Return the [X, Y] coordinate for the center point of the cell that contains the specified text.  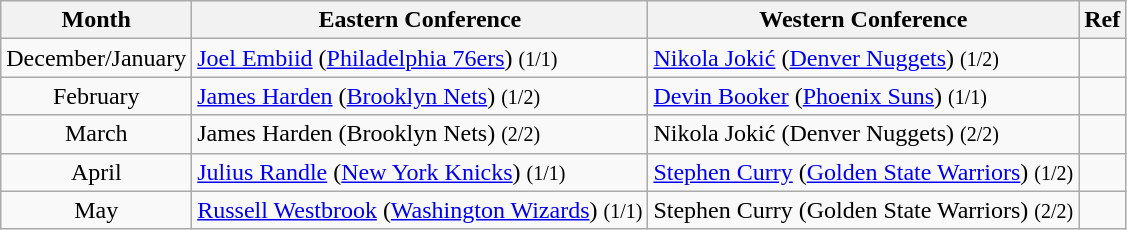
Month [96, 20]
March [96, 134]
December/January [96, 58]
Joel Embiid (Philadelphia 76ers) (1/1) [420, 58]
Stephen Curry (Golden State Warriors) (1/2) [864, 172]
Eastern Conference [420, 20]
Julius Randle (New York Knicks) (1/1) [420, 172]
Stephen Curry (Golden State Warriors) (2/2) [864, 210]
Western Conference [864, 20]
February [96, 96]
Nikola Jokić (Denver Nuggets) (1/2) [864, 58]
James Harden (Brooklyn Nets) (2/2) [420, 134]
James Harden (Brooklyn Nets) (1/2) [420, 96]
Ref [1102, 20]
April [96, 172]
Devin Booker (Phoenix Suns) (1/1) [864, 96]
May [96, 210]
Nikola Jokić (Denver Nuggets) (2/2) [864, 134]
Russell Westbrook (Washington Wizards) (1/1) [420, 210]
